Scan for the cell matching the given text and deliver its [x, y] coordinate at center. 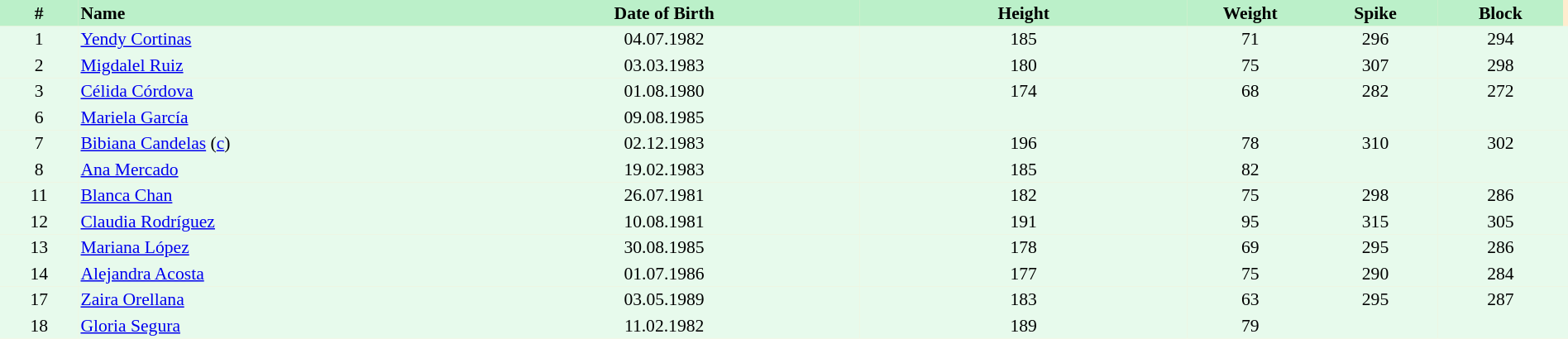
183 [1024, 299]
17 [39, 299]
296 [1374, 40]
Mariana López [273, 248]
Yendy Cortinas [273, 40]
294 [1500, 40]
272 [1500, 91]
191 [1024, 222]
Blanca Chan [273, 195]
19.02.1983 [664, 169]
04.07.1982 [664, 40]
2 [39, 65]
13 [39, 248]
1 [39, 40]
6 [39, 117]
Migdalel Ruiz [273, 65]
Block [1500, 13]
Gloria Segura [273, 326]
3 [39, 91]
69 [1250, 248]
Zaira Orellana [273, 299]
7 [39, 144]
310 [1374, 144]
Bibiana Candelas (c) [273, 144]
305 [1500, 222]
196 [1024, 144]
189 [1024, 326]
26.07.1981 [664, 195]
# [39, 13]
Name [273, 13]
03.03.1983 [664, 65]
11 [39, 195]
Alejandra Acosta [273, 274]
78 [1250, 144]
174 [1024, 91]
Spike [1374, 13]
18 [39, 326]
315 [1374, 222]
182 [1024, 195]
09.08.1985 [664, 117]
95 [1250, 222]
30.08.1985 [664, 248]
12 [39, 222]
Date of Birth [664, 13]
302 [1500, 144]
11.02.1982 [664, 326]
03.05.1989 [664, 299]
71 [1250, 40]
Claudia Rodríguez [273, 222]
Height [1024, 13]
180 [1024, 65]
01.07.1986 [664, 274]
02.12.1983 [664, 144]
284 [1500, 274]
63 [1250, 299]
177 [1024, 274]
79 [1250, 326]
290 [1374, 274]
14 [39, 274]
178 [1024, 248]
8 [39, 169]
Ana Mercado [273, 169]
307 [1374, 65]
Célida Córdova [273, 91]
Weight [1250, 13]
82 [1250, 169]
01.08.1980 [664, 91]
68 [1250, 91]
282 [1374, 91]
10.08.1981 [664, 222]
Mariela García [273, 117]
287 [1500, 299]
